Extract the [x, y] coordinate from the center of the cell holding the provided text.  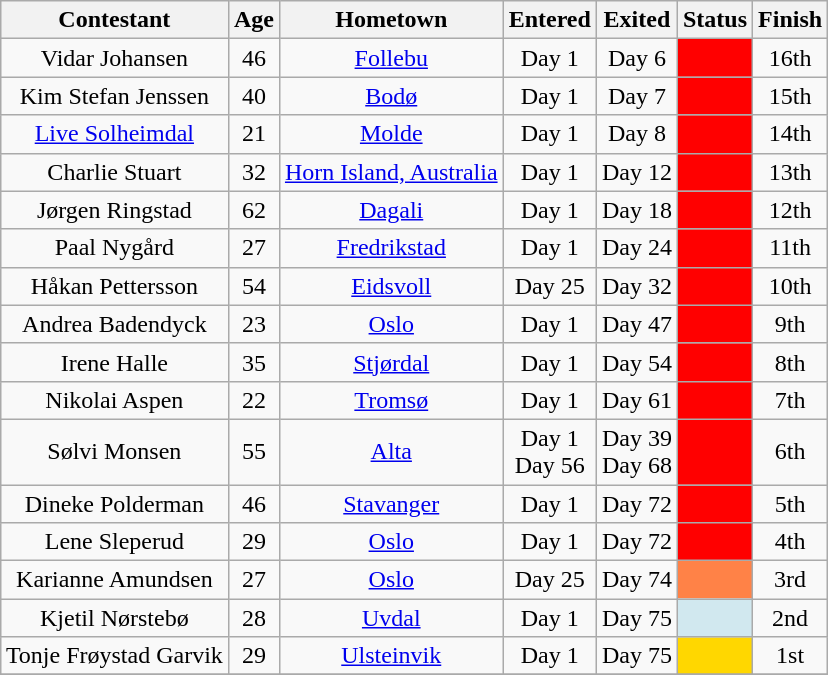
Tromsø [391, 400]
Day 7 [636, 96]
Uvdal [391, 618]
5th [790, 503]
Exited [636, 20]
Day 18 [636, 210]
16th [790, 58]
Status [714, 20]
21 [254, 134]
1st [790, 656]
Karianne Amundsen [114, 580]
Ulsteinvik [391, 656]
Contestant [114, 20]
7th [790, 400]
2nd [790, 618]
Vidar Johansen [114, 58]
Tonje Frøystad Garvik [114, 656]
11th [790, 248]
Live Solheimdal [114, 134]
Nikolai Aspen [114, 400]
Sølvi Monsen [114, 452]
6th [790, 452]
13th [790, 172]
Håkan Pettersson [114, 286]
54 [254, 286]
Fredrikstad [391, 248]
Age [254, 20]
4th [790, 542]
Horn Island, Australia [391, 172]
Molde [391, 134]
Day 12 [636, 172]
Alta [391, 452]
Irene Halle [114, 362]
Andrea Badendyck [114, 324]
Day 6 [636, 58]
Paal Nygård [114, 248]
Stjørdal [391, 362]
Day 39Day 68 [636, 452]
Kim Stefan Jenssen [114, 96]
Bodø [391, 96]
14th [790, 134]
Day 74 [636, 580]
Day 8 [636, 134]
Jørgen Ringstad [114, 210]
22 [254, 400]
Day 1Day 56 [550, 452]
Day 32 [636, 286]
Dagali [391, 210]
Dineke Polderman [114, 503]
Day 54 [636, 362]
40 [254, 96]
8th [790, 362]
15th [790, 96]
55 [254, 452]
32 [254, 172]
62 [254, 210]
Day 61 [636, 400]
23 [254, 324]
Entered [550, 20]
3rd [790, 580]
9th [790, 324]
28 [254, 618]
Finish [790, 20]
Hometown [391, 20]
Kjetil Nørstebø [114, 618]
35 [254, 362]
Day 47 [636, 324]
Charlie Stuart [114, 172]
12th [790, 210]
Stavanger [391, 503]
Lene Sleperud [114, 542]
Day 24 [636, 248]
Eidsvoll [391, 286]
10th [790, 286]
Follebu [391, 58]
